Search for the cell housing the specified text and yield its [x, y] center coordinate. 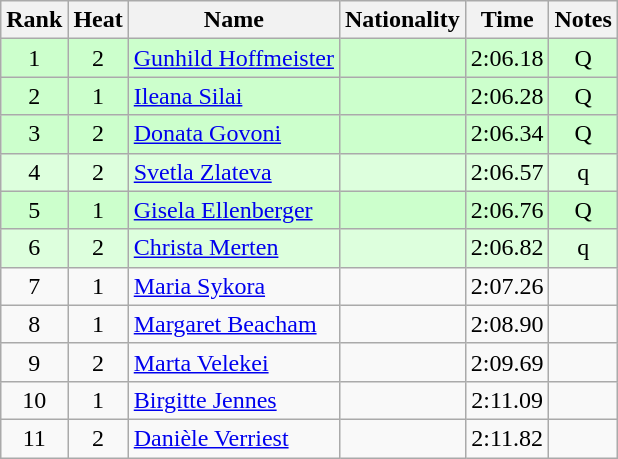
Margaret Beacham [234, 324]
Notes [583, 20]
11 [34, 438]
Time [507, 20]
6 [34, 248]
Name [234, 20]
2:06.28 [507, 96]
7 [34, 286]
5 [34, 210]
2:06.57 [507, 172]
Gisela Ellenberger [234, 210]
Svetla Zlateva [234, 172]
2:06.82 [507, 248]
Marta Velekei [234, 362]
10 [34, 400]
2:06.76 [507, 210]
2:08.90 [507, 324]
8 [34, 324]
2:11.09 [507, 400]
Danièle Verriest [234, 438]
Maria Sykora [234, 286]
Gunhild Hoffmeister [234, 58]
2:09.69 [507, 362]
2:07.26 [507, 286]
2:11.82 [507, 438]
3 [34, 134]
Donata Govoni [234, 134]
Heat [98, 20]
Rank [34, 20]
2:06.34 [507, 134]
Nationality [402, 20]
2:06.18 [507, 58]
Christa Merten [234, 248]
Ileana Silai [234, 96]
9 [34, 362]
4 [34, 172]
Birgitte Jennes [234, 400]
